For the text-containing cell, return its midpoint in (x, y) coordinate format. 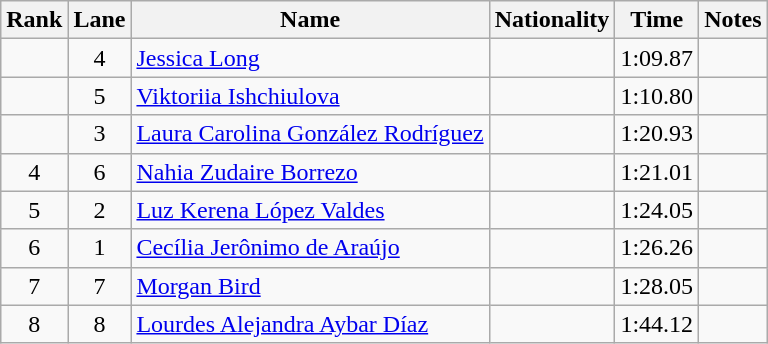
1:21.01 (657, 172)
1:10.80 (657, 96)
Time (657, 20)
Lane (100, 20)
1 (100, 248)
Jessica Long (310, 58)
Morgan Bird (310, 286)
Notes (733, 20)
1:28.05 (657, 286)
Lourdes Alejandra Aybar Díaz (310, 324)
1:44.12 (657, 324)
Luz Kerena López Valdes (310, 210)
Rank (34, 20)
1:24.05 (657, 210)
2 (100, 210)
1:09.87 (657, 58)
Laura Carolina González Rodríguez (310, 134)
Viktoriia Ishchiulova (310, 96)
Nahia Zudaire Borrezo (310, 172)
3 (100, 134)
Nationality (552, 20)
Cecília Jerônimo de Araújo (310, 248)
Name (310, 20)
1:26.26 (657, 248)
1:20.93 (657, 134)
